Extract the [x, y] coordinate from the center of the cell holding the provided text.  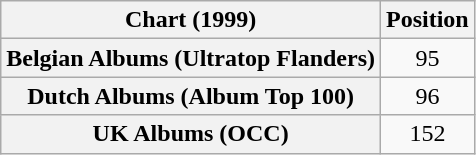
96 [428, 96]
Position [428, 20]
Chart (1999) [191, 20]
Belgian Albums (Ultratop Flanders) [191, 58]
UK Albums (OCC) [191, 134]
Dutch Albums (Album Top 100) [191, 96]
152 [428, 134]
95 [428, 58]
